Return the (X, Y) coordinate for the center point of the cell that contains the specified text.  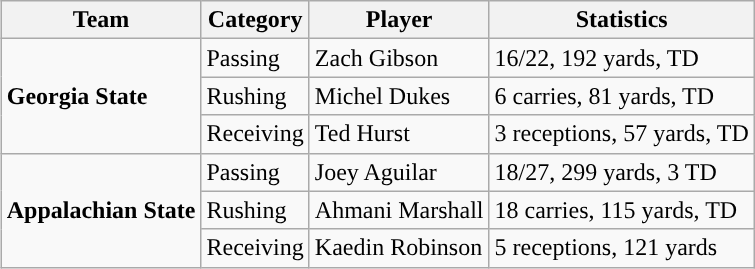
5 receptions, 121 yards (622, 248)
Category (255, 20)
Ahmani Marshall (399, 210)
Georgia State (101, 96)
Appalachian State (101, 210)
Player (399, 20)
3 receptions, 57 yards, TD (622, 134)
Zach Gibson (399, 58)
Team (101, 20)
16/22, 192 yards, TD (622, 58)
18/27, 299 yards, 3 TD (622, 172)
6 carries, 81 yards, TD (622, 96)
Ted Hurst (399, 134)
Joey Aguilar (399, 172)
Statistics (622, 20)
Kaedin Robinson (399, 248)
18 carries, 115 yards, TD (622, 210)
Michel Dukes (399, 96)
